Determine the (x, y) coordinate at the center of the cell enclosing the given text.  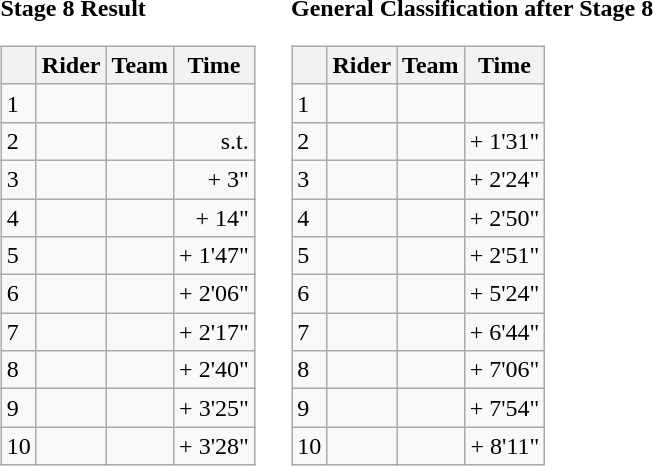
+ 2'24" (504, 179)
+ 8'11" (504, 446)
+ 14" (214, 217)
+ 1'47" (214, 256)
+ 3'25" (214, 408)
+ 3" (214, 179)
+ 1'31" (504, 141)
+ 2'40" (214, 370)
+ 2'17" (214, 332)
+ 5'24" (504, 294)
+ 2'51" (504, 256)
+ 6'44" (504, 332)
s.t. (214, 141)
+ 3'28" (214, 446)
+ 7'06" (504, 370)
+ 7'54" (504, 408)
+ 2'50" (504, 217)
+ 2'06" (214, 294)
